Determine the [x, y] coordinate at the center of the cell enclosing the given text.  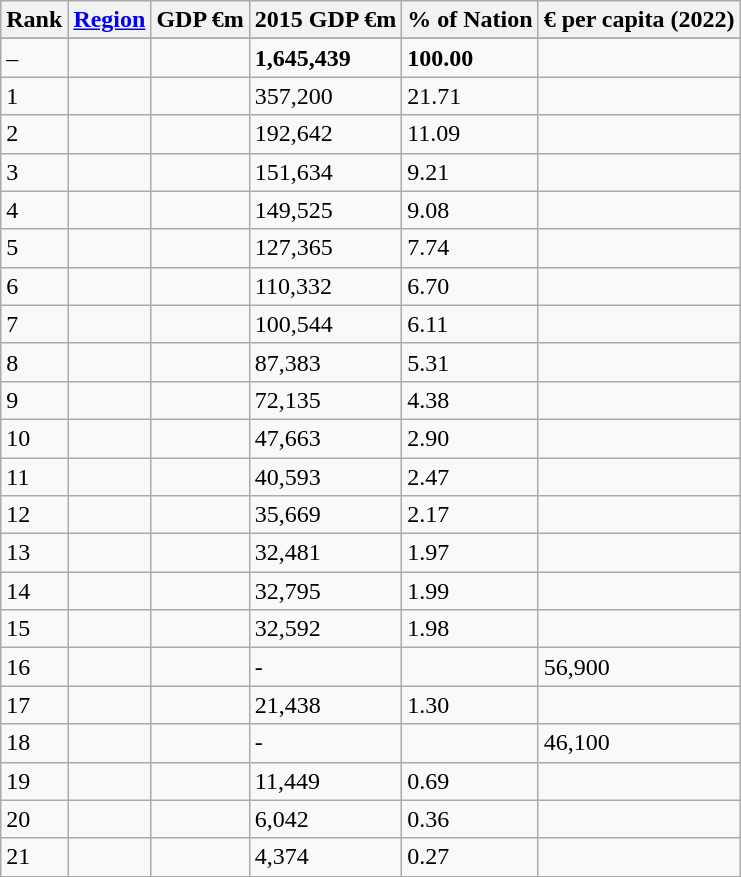
32,481 [325, 553]
12 [34, 515]
110,332 [325, 286]
9 [34, 400]
32,592 [325, 629]
72,135 [325, 400]
% of Nation [470, 20]
Rank [34, 20]
2015 GDP €m [325, 20]
56,900 [639, 667]
0.69 [470, 781]
2.90 [470, 438]
1.98 [470, 629]
5 [34, 248]
– [34, 58]
19 [34, 781]
1 [34, 96]
151,634 [325, 172]
0.27 [470, 857]
100.00 [470, 58]
35,669 [325, 515]
7 [34, 324]
15 [34, 629]
4,374 [325, 857]
3 [34, 172]
21.71 [470, 96]
21,438 [325, 705]
9.08 [470, 210]
11 [34, 477]
GDP €m [200, 20]
20 [34, 819]
4 [34, 210]
8 [34, 362]
21 [34, 857]
357,200 [325, 96]
1.99 [470, 591]
6.11 [470, 324]
1.30 [470, 705]
6 [34, 286]
17 [34, 705]
87,383 [325, 362]
11,449 [325, 781]
Region [110, 20]
100,544 [325, 324]
10 [34, 438]
32,795 [325, 591]
40,593 [325, 477]
4.38 [470, 400]
0.36 [470, 819]
14 [34, 591]
7.74 [470, 248]
6.70 [470, 286]
1,645,439 [325, 58]
2.17 [470, 515]
6,042 [325, 819]
13 [34, 553]
127,365 [325, 248]
2 [34, 134]
149,525 [325, 210]
2.47 [470, 477]
€ per capita (2022) [639, 20]
9.21 [470, 172]
16 [34, 667]
46,100 [639, 743]
11.09 [470, 134]
5.31 [470, 362]
192,642 [325, 134]
18 [34, 743]
47,663 [325, 438]
1.97 [470, 553]
